For the text-containing cell, return its midpoint in (x, y) coordinate format. 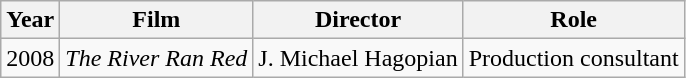
Year (30, 20)
Production consultant (574, 58)
Director (358, 20)
2008 (30, 58)
The River Ran Red (156, 58)
Role (574, 20)
J. Michael Hagopian (358, 58)
Film (156, 20)
